Scan for the cell matching the given text and deliver its (x, y) coordinate at center. 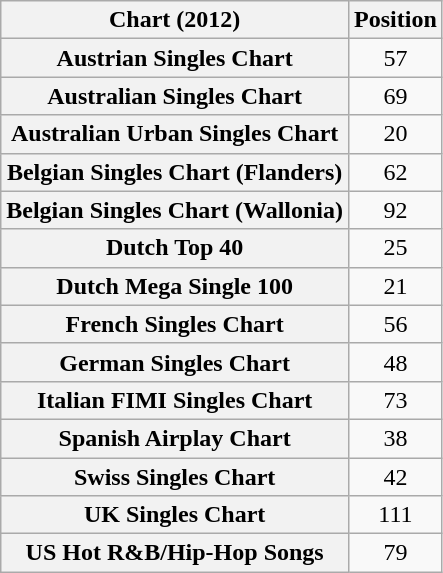
73 (396, 400)
92 (396, 210)
Dutch Mega Single 100 (175, 286)
Italian FIMI Singles Chart (175, 400)
38 (396, 438)
Australian Urban Singles Chart (175, 134)
Swiss Singles Chart (175, 477)
Spanish Airplay Chart (175, 438)
25 (396, 248)
79 (396, 553)
62 (396, 172)
Australian Singles Chart (175, 96)
German Singles Chart (175, 362)
Dutch Top 40 (175, 248)
Chart (2012) (175, 20)
20 (396, 134)
Austrian Singles Chart (175, 58)
48 (396, 362)
Position (396, 20)
42 (396, 477)
56 (396, 324)
Belgian Singles Chart (Wallonia) (175, 210)
French Singles Chart (175, 324)
US Hot R&B/Hip-Hop Songs (175, 553)
21 (396, 286)
111 (396, 515)
69 (396, 96)
57 (396, 58)
UK Singles Chart (175, 515)
Belgian Singles Chart (Flanders) (175, 172)
